Provide the (X, Y) coordinate of the cell's center where the given text is located.  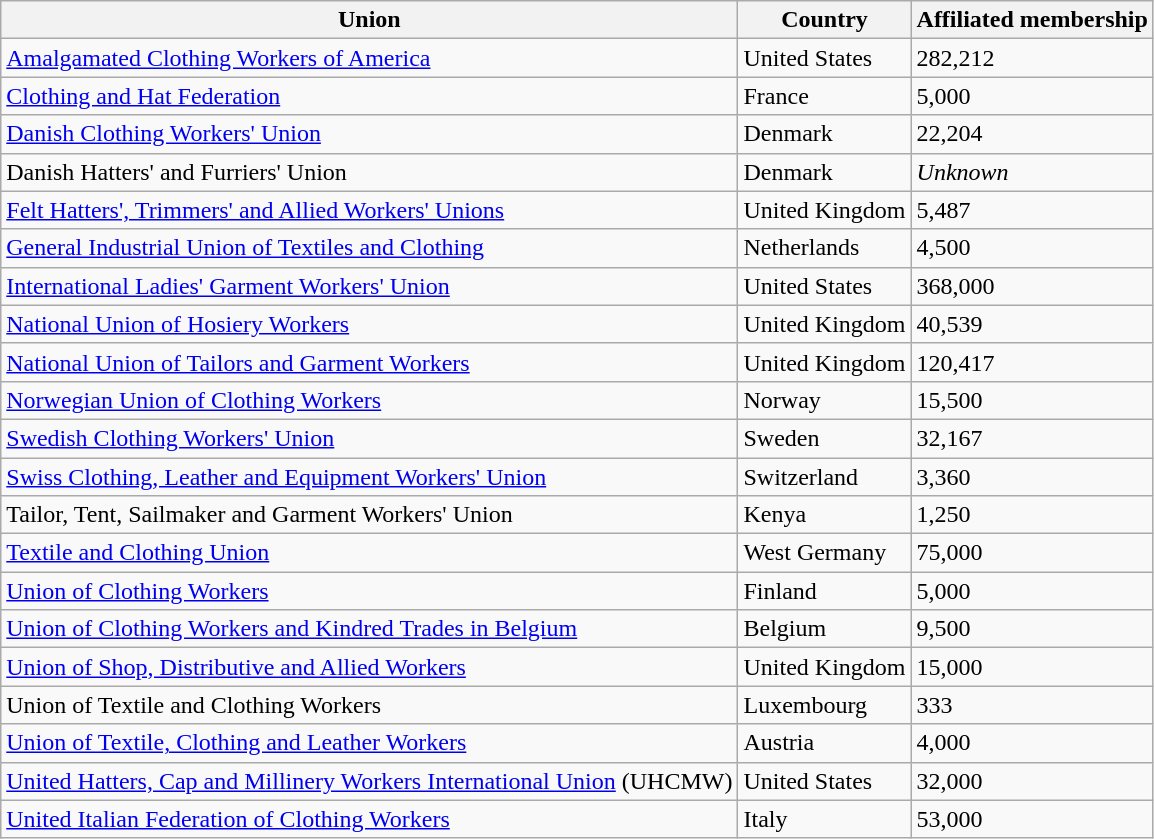
United Italian Federation of Clothing Workers (370, 819)
3,360 (1032, 477)
Belgium (824, 629)
22,204 (1032, 134)
4,000 (1032, 743)
32,000 (1032, 781)
15,000 (1032, 667)
333 (1032, 705)
United Hatters, Cap and Millinery Workers International Union (UHCMW) (370, 781)
Netherlands (824, 248)
Danish Clothing Workers' Union (370, 134)
National Union of Hosiery Workers (370, 324)
Switzerland (824, 477)
Luxembourg (824, 705)
Danish Hatters' and Furriers' Union (370, 172)
Textile and Clothing Union (370, 553)
Union of Shop, Distributive and Allied Workers (370, 667)
Tailor, Tent, Sailmaker and Garment Workers' Union (370, 515)
Kenya (824, 515)
Italy (824, 819)
General Industrial Union of Textiles and Clothing (370, 248)
Unknown (1032, 172)
Clothing and Hat Federation (370, 96)
Union of Textile, Clothing and Leather Workers (370, 743)
Union of Clothing Workers and Kindred Trades in Belgium (370, 629)
Felt Hatters', Trimmers' and Allied Workers' Unions (370, 210)
1,250 (1032, 515)
Norwegian Union of Clothing Workers (370, 400)
Union of Clothing Workers (370, 591)
Amalgamated Clothing Workers of America (370, 58)
53,000 (1032, 819)
4,500 (1032, 248)
5,487 (1032, 210)
France (824, 96)
32,167 (1032, 438)
National Union of Tailors and Garment Workers (370, 362)
Country (824, 20)
Swedish Clothing Workers' Union (370, 438)
75,000 (1032, 553)
Sweden (824, 438)
Austria (824, 743)
Finland (824, 591)
368,000 (1032, 286)
Swiss Clothing, Leather and Equipment Workers' Union (370, 477)
282,212 (1032, 58)
9,500 (1032, 629)
International Ladies' Garment Workers' Union (370, 286)
Union (370, 20)
Union of Textile and Clothing Workers (370, 705)
40,539 (1032, 324)
Affiliated membership (1032, 20)
120,417 (1032, 362)
West Germany (824, 553)
Norway (824, 400)
15,500 (1032, 400)
